Scan for the cell matching the given text and deliver its [x, y] coordinate at center. 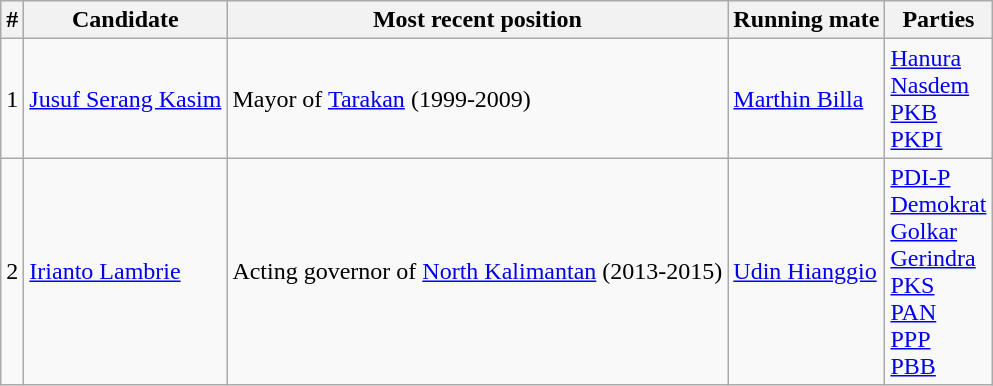
PDI-PDemokratGolkarGerindraPKSPANPPPPBB [938, 272]
Udin Hianggio [806, 272]
HanuraNasdemPKBPKPI [938, 98]
Most recent position [478, 20]
Marthin Billa [806, 98]
Running mate [806, 20]
Parties [938, 20]
Candidate [126, 20]
# [12, 20]
Mayor of Tarakan (1999-2009) [478, 98]
Jusuf Serang Kasim [126, 98]
1 [12, 98]
Irianto Lambrie [126, 272]
2 [12, 272]
Acting governor of North Kalimantan (2013-2015) [478, 272]
